Locate the cell with the specified text and output its (x, y) center coordinate. 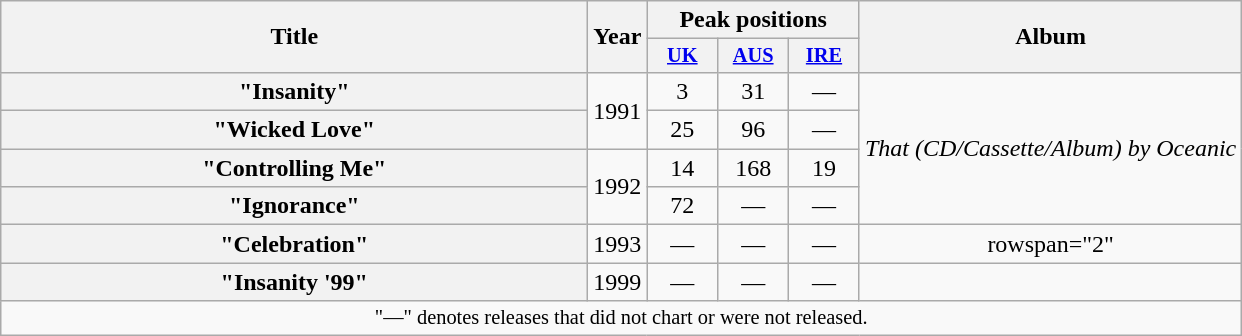
UK (682, 56)
1992 (618, 187)
14 (682, 168)
1993 (618, 244)
"Wicked Love" (294, 130)
rowspan="2" (1050, 244)
Album (1050, 37)
3 (682, 91)
AUS (754, 56)
That (CD/Cassette/Album) by Oceanic (1050, 148)
"Insanity" (294, 91)
"Insanity '99" (294, 282)
Title (294, 37)
"—" denotes releases that did not chart or were not released. (622, 318)
Year (618, 37)
168 (754, 168)
"Celebration" (294, 244)
IRE (824, 56)
25 (682, 130)
Peak positions (754, 20)
"Controlling Me" (294, 168)
19 (824, 168)
1999 (618, 282)
1991 (618, 110)
72 (682, 206)
96 (754, 130)
"Ignorance" (294, 206)
31 (754, 91)
